Output the [x, y] coordinate of the center of the cell containing the given text.  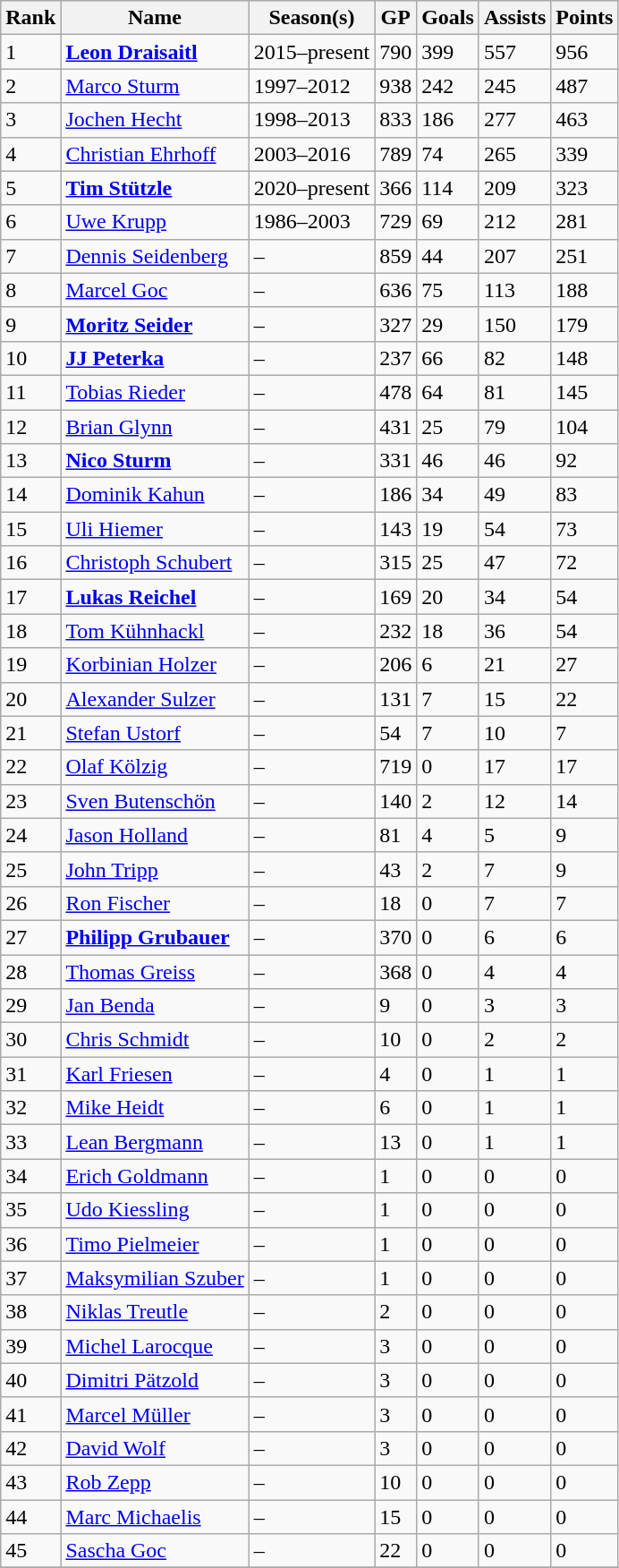
75 [448, 290]
956 [585, 52]
GP [395, 18]
Ron Fischer [155, 903]
JJ Peterka [155, 358]
Jochen Hecht [155, 120]
74 [448, 154]
245 [514, 86]
Jason Holland [155, 835]
49 [514, 495]
79 [514, 427]
206 [395, 665]
789 [395, 154]
Tobias Rieder [155, 392]
Dimitri Pätzold [155, 1380]
370 [395, 937]
64 [448, 392]
143 [395, 529]
Timo Pielmeier [155, 1244]
Maksymilian Szuber [155, 1278]
Thomas Greiss [155, 971]
Niklas Treutle [155, 1312]
47 [514, 563]
John Tripp [155, 869]
Rob Zepp [155, 1482]
David Wolf [155, 1448]
92 [585, 461]
24 [30, 835]
Assists [514, 18]
Season(s) [311, 18]
33 [30, 1142]
431 [395, 427]
399 [448, 52]
140 [395, 801]
69 [448, 222]
83 [585, 495]
73 [585, 529]
82 [514, 358]
148 [585, 358]
242 [448, 86]
8 [30, 290]
463 [585, 120]
Tim Stützle [155, 188]
1997–2012 [311, 86]
232 [395, 631]
Karl Friesen [155, 1074]
339 [585, 154]
104 [585, 427]
Dominik Kahun [155, 495]
265 [514, 154]
Christoph Schubert [155, 563]
Nico Sturm [155, 461]
1986–2003 [311, 222]
145 [585, 392]
Stefan Ustorf [155, 733]
478 [395, 392]
212 [514, 222]
Name [155, 18]
729 [395, 222]
Chris Schmidt [155, 1040]
72 [585, 563]
26 [30, 903]
2020–present [311, 188]
39 [30, 1346]
327 [395, 324]
66 [448, 358]
323 [585, 188]
Alexander Sulzer [155, 699]
277 [514, 120]
315 [395, 563]
Christian Ehrhoff [155, 154]
Sascha Goc [155, 1551]
368 [395, 971]
131 [395, 699]
281 [585, 222]
113 [514, 290]
41 [30, 1414]
Points [585, 18]
Marc Michaelis [155, 1517]
Sven Butenschön [155, 801]
237 [395, 358]
Dennis Seidenberg [155, 256]
150 [514, 324]
Goals [448, 18]
Jan Benda [155, 1006]
30 [30, 1040]
31 [30, 1074]
Rank [30, 18]
1998–2013 [311, 120]
366 [395, 188]
11 [30, 392]
790 [395, 52]
Uwe Krupp [155, 222]
169 [395, 597]
Moritz Seider [155, 324]
Philipp Grubauer [155, 937]
Mike Heidt [155, 1108]
16 [30, 563]
45 [30, 1551]
23 [30, 801]
Erich Goldmann [155, 1176]
487 [585, 86]
37 [30, 1278]
Uli Hiemer [155, 529]
331 [395, 461]
35 [30, 1210]
Olaf Kölzig [155, 767]
859 [395, 256]
Brian Glynn [155, 427]
251 [585, 256]
2015–present [311, 52]
Leon Draisaitl [155, 52]
Marcel Müller [155, 1414]
938 [395, 86]
38 [30, 1312]
179 [585, 324]
Korbinian Holzer [155, 665]
557 [514, 52]
Marcel Goc [155, 290]
636 [395, 290]
2003–2016 [311, 154]
833 [395, 120]
40 [30, 1380]
Tom Kühnhackl [155, 631]
Udo Kiessling [155, 1210]
Michel Larocque [155, 1346]
114 [448, 188]
Marco Sturm [155, 86]
719 [395, 767]
209 [514, 188]
42 [30, 1448]
Lukas Reichel [155, 597]
188 [585, 290]
207 [514, 256]
28 [30, 971]
Lean Bergmann [155, 1142]
32 [30, 1108]
